Search for the cell housing the specified text and yield its [x, y] center coordinate. 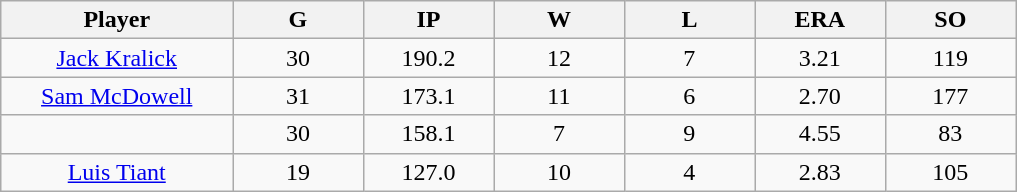
119 [950, 58]
11 [559, 96]
IP [428, 20]
W [559, 20]
177 [950, 96]
L [689, 20]
Jack Kralick [117, 58]
105 [950, 172]
4.55 [820, 134]
19 [298, 172]
4 [689, 172]
9 [689, 134]
190.2 [428, 58]
173.1 [428, 96]
6 [689, 96]
127.0 [428, 172]
158.1 [428, 134]
3.21 [820, 58]
10 [559, 172]
Player [117, 20]
SO [950, 20]
12 [559, 58]
Luis Tiant [117, 172]
31 [298, 96]
2.70 [820, 96]
G [298, 20]
ERA [820, 20]
83 [950, 134]
Sam McDowell [117, 96]
2.83 [820, 172]
